Find where the given text appears and provide that cell's center as [x, y] coordinate. 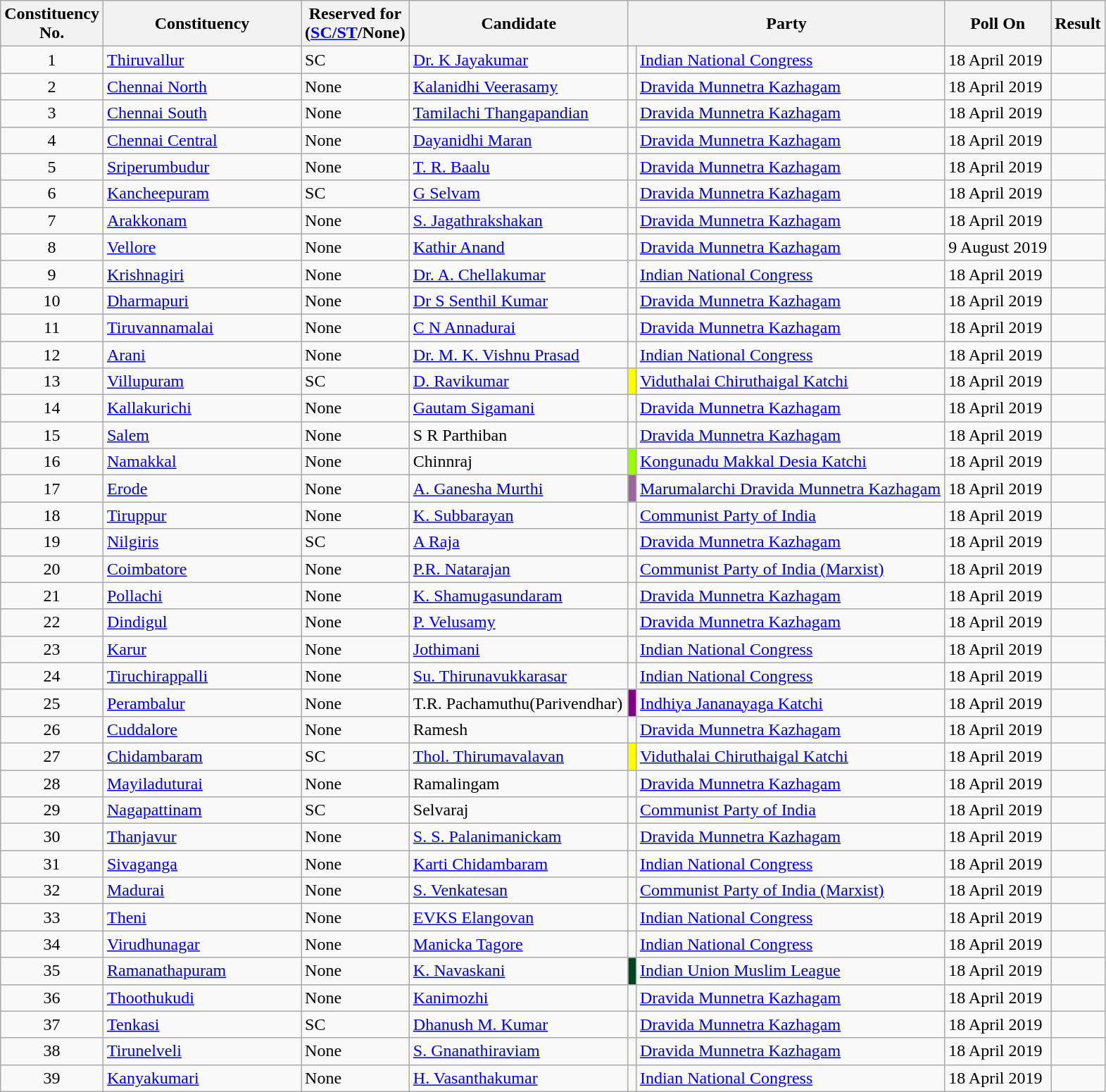
27 [52, 756]
Tiruvannamalai [201, 327]
19 [52, 542]
14 [52, 408]
39 [52, 1078]
8 [52, 247]
2 [52, 87]
Arakkonam [201, 220]
Tenkasi [201, 1024]
S. Venkatesan [518, 891]
Reserved for(SC/ST/None) [356, 24]
Kancheepuram [201, 194]
28 [52, 784]
Theni [201, 917]
Thanjavur [201, 837]
6 [52, 194]
37 [52, 1024]
Poll On [998, 24]
H. Vasanthakumar [518, 1078]
Dr. K Jayakumar [518, 60]
Thiruvallur [201, 60]
Sriperumbudur [201, 167]
Su. Thirunavukkarasar [518, 676]
Candidate [518, 24]
Madurai [201, 891]
Gautam Sigamani [518, 408]
Dayanidhi Maran [518, 140]
38 [52, 1051]
Dr. M. K. Vishnu Prasad [518, 354]
Chennai South [201, 113]
35 [52, 971]
Tirunelveli [201, 1051]
Party [786, 24]
22 [52, 622]
Constituency [201, 24]
Perambalur [201, 703]
17 [52, 489]
Kanyakumari [201, 1078]
Chinnraj [518, 462]
Vellore [201, 247]
18 [52, 515]
Indian Union Muslim League [790, 971]
Ramalingam [518, 784]
Tiruppur [201, 515]
Tamilachi Thangapandian [518, 113]
Krishnagiri [201, 274]
S. S. Palanimanickam [518, 837]
Coimbatore [201, 569]
29 [52, 810]
Selvaraj [518, 810]
Tiruchirappalli [201, 676]
9 August 2019 [998, 247]
36 [52, 998]
Karti Chidambaram [518, 864]
13 [52, 382]
Arani [201, 354]
Indhiya Jananayaga Katchi [790, 703]
Namakkal [201, 462]
21 [52, 596]
25 [52, 703]
Chennai Central [201, 140]
Nilgiris [201, 542]
K. Subbarayan [518, 515]
Kalanidhi Veerasamy [518, 87]
K. Shamugasundaram [518, 596]
Kallakurichi [201, 408]
Cuddalore [201, 729]
A. Ganesha Murthi [518, 489]
15 [52, 435]
EVKS Elangovan [518, 917]
23 [52, 649]
S. Jagathrakshakan [518, 220]
P.R. Natarajan [518, 569]
34 [52, 944]
7 [52, 220]
Mayiladuturai [201, 784]
Result [1078, 24]
32 [52, 891]
Chidambaram [201, 756]
24 [52, 676]
Karur [201, 649]
T.R. Pachamuthu(Parivendhar) [518, 703]
Chennai North [201, 87]
Kanimozhi [518, 998]
1 [52, 60]
11 [52, 327]
Jothimani [518, 649]
C N Annadurai [518, 327]
9 [52, 274]
T. R. Baalu [518, 167]
Dr S Senthil Kumar [518, 301]
4 [52, 140]
Dhanush M. Kumar [518, 1024]
Dindigul [201, 622]
Kathir Anand [518, 247]
S R Parthiban [518, 435]
A Raja [518, 542]
30 [52, 837]
Sivaganga [201, 864]
K. Navaskani [518, 971]
Manicka Tagore [518, 944]
16 [52, 462]
Pollachi [201, 596]
31 [52, 864]
5 [52, 167]
Marumalarchi Dravida Munnetra Kazhagam [790, 489]
Ramesh [518, 729]
12 [52, 354]
Thoothukudi [201, 998]
Dharmapuri [201, 301]
Nagapattinam [201, 810]
Constituency No. [52, 24]
Dr. A. Chellakumar [518, 274]
33 [52, 917]
20 [52, 569]
Salem [201, 435]
Thol. Thirumavalavan [518, 756]
10 [52, 301]
26 [52, 729]
Erode [201, 489]
D. Ravikumar [518, 382]
Kongunadu Makkal Desia Katchi [790, 462]
P. Velusamy [518, 622]
Villupuram [201, 382]
Virudhunagar [201, 944]
3 [52, 113]
Ramanathapuram [201, 971]
G Selvam [518, 194]
S. Gnanathiraviam [518, 1051]
